Detect which cell encompasses the target text, then output its (x, y) center coordinate. 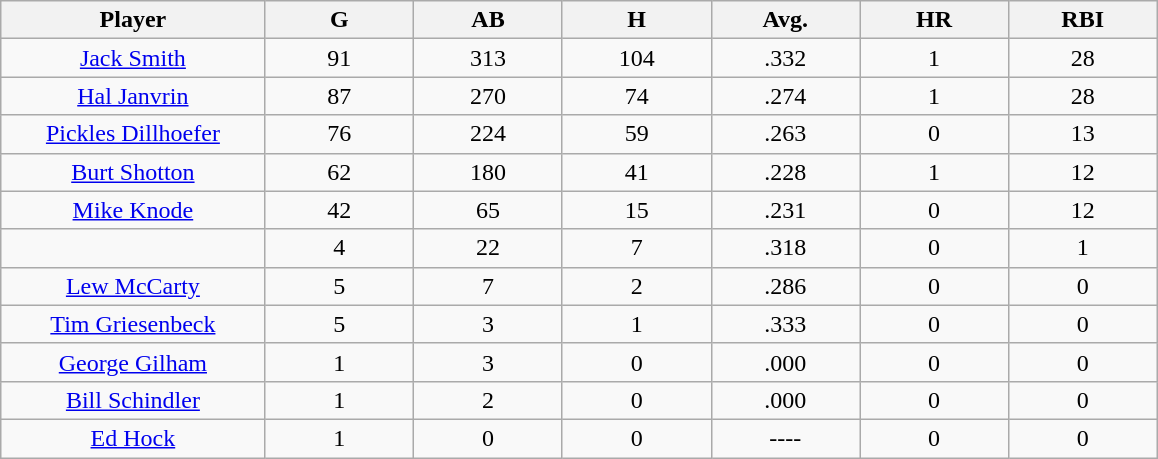
59 (636, 134)
Jack Smith (133, 58)
G (340, 20)
104 (636, 58)
76 (340, 134)
.263 (786, 134)
Avg. (786, 20)
Burt Shotton (133, 172)
13 (1082, 134)
22 (488, 248)
Bill Schindler (133, 400)
Tim Griesenbeck (133, 324)
.274 (786, 96)
42 (340, 210)
RBI (1082, 20)
.286 (786, 286)
Ed Hock (133, 438)
---- (786, 438)
Player (133, 20)
4 (340, 248)
65 (488, 210)
74 (636, 96)
.333 (786, 324)
91 (340, 58)
180 (488, 172)
Mike Knode (133, 210)
15 (636, 210)
Pickles Dillhoefer (133, 134)
.231 (786, 210)
.228 (786, 172)
270 (488, 96)
HR (934, 20)
87 (340, 96)
Hal Janvrin (133, 96)
.318 (786, 248)
AB (488, 20)
.332 (786, 58)
41 (636, 172)
313 (488, 58)
Lew McCarty (133, 286)
George Gilham (133, 362)
H (636, 20)
62 (340, 172)
224 (488, 134)
